Find where the given text appears and provide that cell's center as (x, y) coordinate. 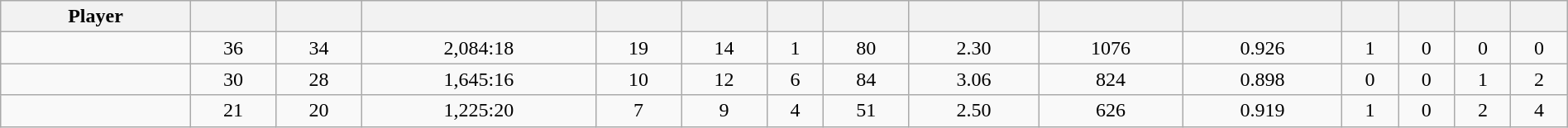
30 (233, 79)
7 (638, 111)
51 (867, 111)
84 (867, 79)
80 (867, 48)
34 (319, 48)
2,084:18 (478, 48)
10 (638, 79)
1076 (1111, 48)
21 (233, 111)
0.898 (1262, 79)
2.30 (974, 48)
824 (1111, 79)
1,645:16 (478, 79)
28 (319, 79)
626 (1111, 111)
6 (795, 79)
9 (724, 111)
36 (233, 48)
Player (96, 17)
1,225:20 (478, 111)
3.06 (974, 79)
12 (724, 79)
0.919 (1262, 111)
0.926 (1262, 48)
20 (319, 111)
19 (638, 48)
2.50 (974, 111)
14 (724, 48)
